Output the [x, y] coordinate of the center of the cell containing the given text.  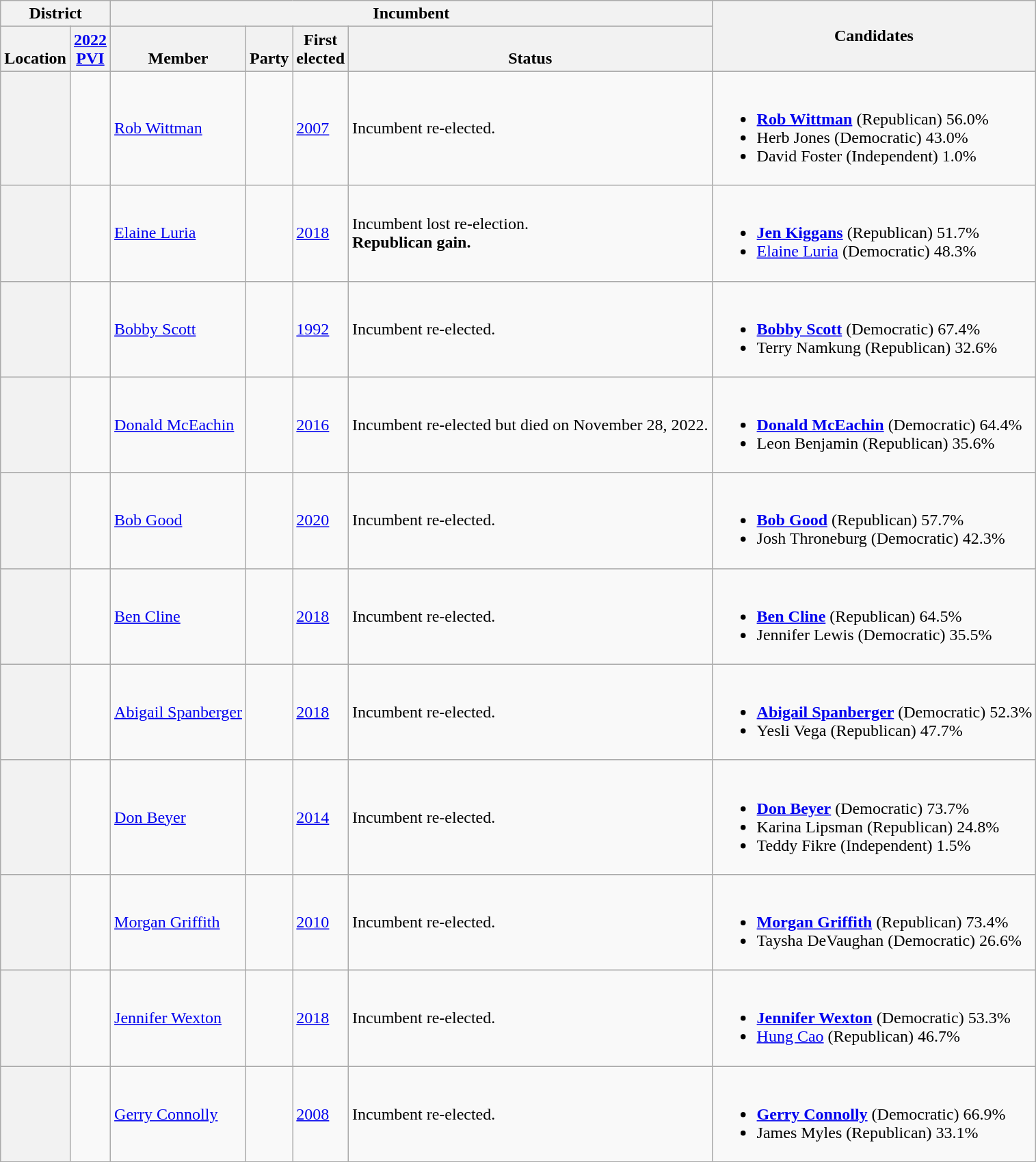
Member [178, 49]
2020 [321, 520]
Gerry Connolly [178, 1113]
Rob Wittman [178, 129]
Bobby Scott (Democratic) 67.4%Terry Namkung (Republican) 32.6% [874, 329]
Jen Kiggans (Republican) 51.7%Elaine Luria (Democratic) 48.3% [874, 233]
Rob Wittman (Republican) 56.0%Herb Jones (Democratic) 43.0%David Foster (Independent) 1.0% [874, 129]
2008 [321, 1113]
Candidates [874, 36]
Jennifer Wexton (Democratic) 53.3%Hung Cao (Republican) 46.7% [874, 1018]
Morgan Griffith (Republican) 73.4%Taysha DeVaughan (Democratic) 26.6% [874, 922]
Elaine Luria [178, 233]
Bobby Scott [178, 329]
Status [531, 49]
2007 [321, 129]
2014 [321, 817]
Incumbent lost re-election.Republican gain. [531, 233]
Don Beyer (Democratic) 73.7%Karina Lipsman (Republican) 24.8%Teddy Fikre (Independent) 1.5% [874, 817]
District [56, 14]
Abigail Spanberger (Democratic) 52.3%Yesli Vega (Republican) 47.7% [874, 712]
2010 [321, 922]
Jennifer Wexton [178, 1018]
Don Beyer [178, 817]
Abigail Spanberger [178, 712]
1992 [321, 329]
Bob Good [178, 520]
Party [269, 49]
Donald McEachin [178, 425]
Firstelected [321, 49]
Gerry Connolly (Democratic) 66.9%James Myles (Republican) 33.1% [874, 1113]
Ben Cline [178, 616]
Incumbent [412, 14]
Donald McEachin (Democratic) 64.4%Leon Benjamin (Republican) 35.6% [874, 425]
2016 [321, 425]
Incumbent re-elected but died on November 28, 2022. [531, 425]
2022PVI [90, 49]
Ben Cline (Republican) 64.5%Jennifer Lewis (Democratic) 35.5% [874, 616]
Morgan Griffith [178, 922]
Bob Good (Republican) 57.7%Josh Throneburg (Democratic) 42.3% [874, 520]
Location [36, 49]
